Return [x, y] of the center of cell containing provided text 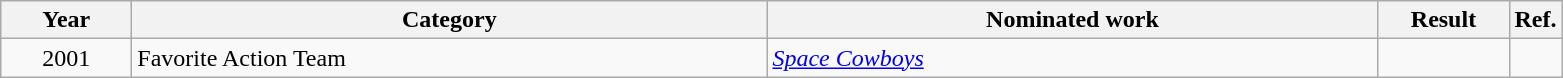
Category [450, 20]
Nominated work [1072, 20]
2001 [66, 58]
Ref. [1536, 20]
Space Cowboys [1072, 58]
Year [66, 20]
Favorite Action Team [450, 58]
Result [1444, 20]
